Determine the (X, Y) coordinate at the center of the cell enclosing the given text.  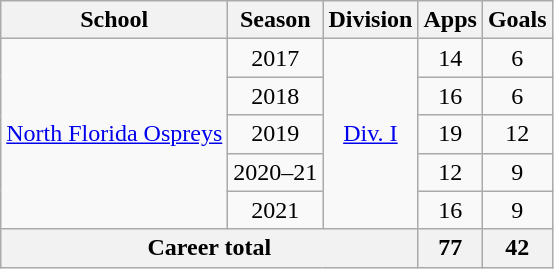
School (114, 20)
2019 (276, 134)
Career total (210, 248)
North Florida Ospreys (114, 134)
2017 (276, 58)
Div. I (370, 134)
19 (450, 134)
Apps (450, 20)
Division (370, 20)
42 (517, 248)
2018 (276, 96)
14 (450, 58)
77 (450, 248)
Goals (517, 20)
2020–21 (276, 172)
2021 (276, 210)
Season (276, 20)
